Determine the (x, y) coordinate at the center of the cell enclosing the given text.  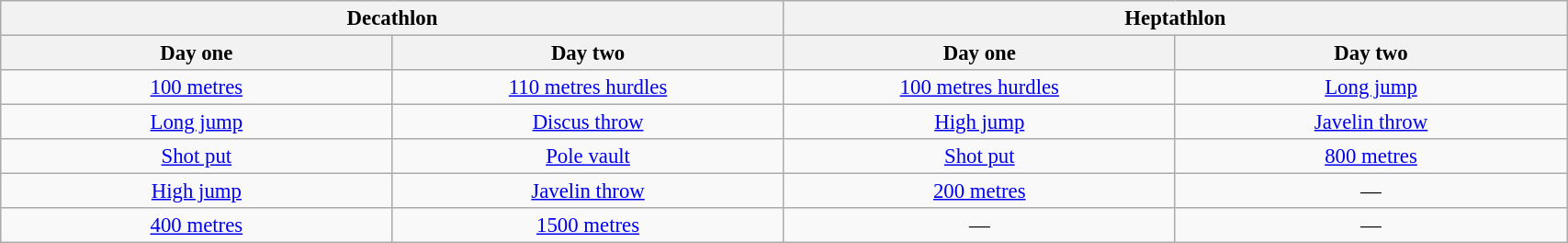
Decathlon (392, 18)
100 metres (197, 87)
800 metres (1371, 156)
Discus throw (588, 122)
400 metres (197, 226)
100 metres hurdles (979, 87)
1500 metres (588, 226)
200 metres (979, 191)
Pole vault (588, 156)
110 metres hurdles (588, 87)
Heptathlon (1175, 18)
